Return the (x, y) coordinate for the center point of the cell that contains the specified text.  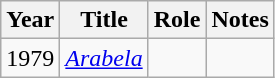
Role (177, 20)
Year (30, 20)
Arabela (104, 58)
Title (104, 20)
Notes (240, 20)
1979 (30, 58)
